Find where the given text appears and provide that cell's center as [X, Y] coordinate. 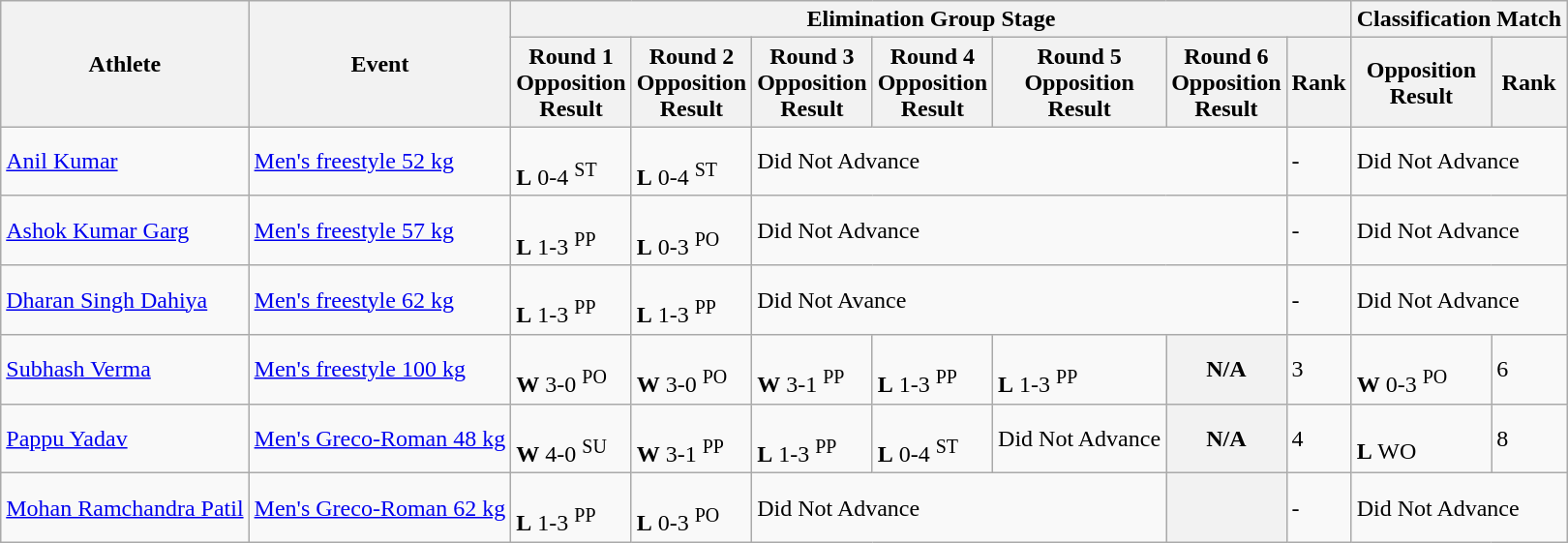
Men's Greco-Roman 62 kg [379, 508]
Classification Match [1459, 19]
L WO [1421, 438]
Round 6OppositionResult [1226, 82]
3 [1318, 370]
Men's freestyle 52 kg [379, 162]
Athlete [125, 64]
Ashok Kumar Garg [125, 230]
Men's freestyle 100 kg [379, 370]
Subhash Verma [125, 370]
Pappu Yadav [125, 438]
Anil Kumar [125, 162]
Elimination Group Stage [931, 19]
Round 1OppositionResult [571, 82]
4 [1318, 438]
Event [379, 64]
Mohan Ramchandra Patil [125, 508]
8 [1529, 438]
Did Not Avance [1019, 300]
OppositionResult [1421, 82]
Men's Greco-Roman 48 kg [379, 438]
6 [1529, 370]
Men's freestyle 62 kg [379, 300]
W 0-3 PO [1421, 370]
Round 2OppositionResult [691, 82]
Men's freestyle 57 kg [379, 230]
Round 5OppositionResult [1080, 82]
Dharan Singh Dahiya [125, 300]
W 4-0 SU [571, 438]
Round 4OppositionResult [932, 82]
Round 3OppositionResult [812, 82]
